Capture the cell that displays the provided text and extract its [X, Y] central coordinate. 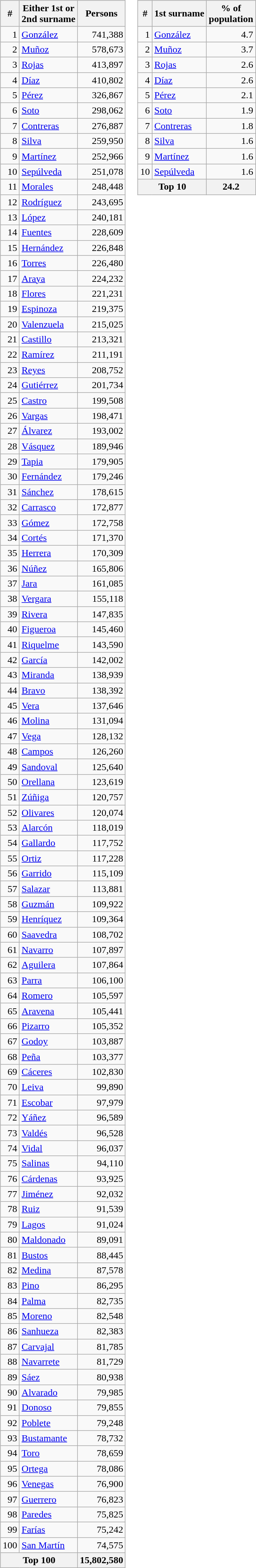
San Martín [48, 1545]
Castro [48, 401]
64 [10, 995]
Top 10 [173, 187]
65 [10, 1011]
92,032 [101, 1194]
Olivares [48, 813]
54 [10, 843]
215,025 [101, 324]
105,597 [101, 995]
102,830 [101, 1072]
Saavedra [48, 935]
66 [10, 1026]
Miranda [48, 675]
44 [10, 690]
81,729 [101, 1362]
109,922 [101, 904]
259,950 [101, 141]
17 [10, 278]
76 [10, 1179]
199,508 [101, 401]
137,646 [101, 706]
Ortega [48, 1469]
172,758 [101, 522]
Guzmán [48, 904]
138,392 [101, 690]
128,132 [101, 736]
89 [10, 1377]
48 [10, 751]
2.1 [231, 95]
Maldonado [48, 1240]
96 [10, 1484]
49 [10, 767]
211,191 [101, 355]
106,100 [101, 980]
López [48, 217]
Hernández [48, 248]
96,037 [101, 1148]
35 [10, 553]
75,825 [101, 1514]
28 [10, 446]
Poblete [48, 1423]
87,578 [101, 1270]
Vidal [48, 1148]
Carrasco [48, 507]
251,078 [101, 172]
Alarcón [48, 828]
Persons [101, 14]
Top 100 [39, 1560]
15 [10, 248]
99,890 [101, 1087]
92 [10, 1423]
78 [10, 1209]
82,735 [101, 1301]
410,802 [101, 80]
21 [10, 340]
Pizarro [48, 1026]
Vásquez [48, 446]
Espinoza [48, 309]
Leiva [48, 1087]
741,388 [101, 34]
Reyes [48, 370]
228,609 [101, 233]
80 [10, 1240]
Peña [48, 1056]
Aguilera [48, 965]
115,109 [101, 874]
208,752 [101, 370]
226,848 [101, 248]
61 [10, 950]
13 [10, 217]
178,615 [101, 492]
Valenzuela [48, 324]
41 [10, 645]
Araya [48, 278]
219,375 [101, 309]
105,352 [101, 1026]
82 [10, 1270]
193,002 [101, 431]
Bravo [48, 690]
Venegas [48, 1484]
Ramírez [48, 355]
79,855 [101, 1408]
Tapia [48, 461]
Valdés [48, 1133]
78,086 [101, 1469]
84 [10, 1301]
Escobar [48, 1103]
99 [10, 1530]
29 [10, 461]
32 [10, 507]
Toro [48, 1453]
93 [10, 1438]
4.7 [231, 34]
Guerrero [48, 1499]
26 [10, 416]
Rivera [48, 614]
Bustos [48, 1255]
96,528 [101, 1133]
Romero [48, 995]
Cáceres [48, 1072]
Herrera [48, 553]
96,589 [101, 1118]
91 [10, 1408]
3.7 [231, 49]
91,024 [101, 1224]
Yáñez [48, 1118]
142,002 [101, 660]
97,979 [101, 1103]
243,695 [101, 202]
Gómez [48, 522]
34 [10, 538]
79,248 [101, 1423]
83 [10, 1285]
1st surname [179, 14]
Farías [48, 1530]
Henríquez [48, 919]
Salazar [48, 889]
189,946 [101, 446]
172,877 [101, 507]
Gallardo [48, 843]
Castillo [48, 340]
74 [10, 1148]
107,864 [101, 965]
Ruiz [48, 1209]
19 [10, 309]
89,091 [101, 1240]
45 [10, 706]
1.8 [231, 126]
50 [10, 782]
226,480 [101, 263]
78,659 [101, 1453]
Orellana [48, 782]
79 [10, 1224]
108,702 [101, 935]
179,905 [101, 461]
413,897 [101, 65]
20 [10, 324]
24 [10, 385]
Álvarez [48, 431]
22 [10, 355]
Molina [48, 721]
31 [10, 492]
18 [10, 293]
Either 1st or2nd surname [48, 14]
56 [10, 874]
23 [10, 370]
11 [10, 187]
80,938 [101, 1377]
36 [10, 568]
179,246 [101, 477]
103,377 [101, 1056]
248,448 [101, 187]
117,228 [101, 858]
74,575 [101, 1545]
Flores [48, 293]
63 [10, 980]
Donoso [48, 1408]
95 [10, 1469]
213,321 [101, 340]
75 [10, 1163]
Moreno [48, 1316]
94 [10, 1453]
52 [10, 813]
123,619 [101, 782]
16 [10, 263]
Bustamante [48, 1438]
72 [10, 1118]
90 [10, 1392]
221,231 [101, 293]
62 [10, 965]
Cortés [48, 538]
224,232 [101, 278]
113,881 [101, 889]
78,732 [101, 1438]
Vega [48, 736]
Lagos [48, 1224]
131,094 [101, 721]
47 [10, 736]
201,734 [101, 385]
46 [10, 721]
Navarrete [48, 1362]
40 [10, 629]
109,364 [101, 919]
55 [10, 858]
58 [10, 904]
59 [10, 919]
% ofpopulation [231, 14]
Godoy [48, 1041]
86 [10, 1331]
100 [10, 1545]
171,370 [101, 538]
Paredes [48, 1514]
51 [10, 797]
76,900 [101, 1484]
147,835 [101, 614]
81 [10, 1255]
67 [10, 1041]
Cárdenas [48, 1179]
24.2 [231, 187]
Vergara [48, 599]
81,785 [101, 1347]
Salinas [48, 1163]
42 [10, 660]
30 [10, 477]
Fernández [48, 477]
Alvarado [48, 1392]
15,802,580 [101, 1560]
73 [10, 1133]
37 [10, 584]
79,985 [101, 1392]
Riquelme [48, 645]
76,823 [101, 1499]
Fuentes [48, 233]
165,806 [101, 568]
25 [10, 401]
126,260 [101, 751]
García [48, 660]
103,887 [101, 1041]
Torres [48, 263]
70 [10, 1087]
71 [10, 1103]
138,939 [101, 675]
97 [10, 1499]
Parra [48, 980]
Jara [48, 584]
77 [10, 1194]
91,539 [101, 1209]
143,590 [101, 645]
578,673 [101, 49]
240,181 [101, 217]
252,966 [101, 156]
Sánchez [48, 492]
75,242 [101, 1530]
82,548 [101, 1316]
298,062 [101, 111]
43 [10, 675]
Núñez [48, 568]
60 [10, 935]
Zúñiga [48, 797]
117,752 [101, 843]
Aravena [48, 1011]
120,757 [101, 797]
Campos [48, 751]
Pino [48, 1285]
14 [10, 233]
93,925 [101, 1179]
33 [10, 522]
Figueroa [48, 629]
12 [10, 202]
98 [10, 1514]
Medina [48, 1270]
86,295 [101, 1285]
94,110 [101, 1163]
161,085 [101, 584]
Sanhueza [48, 1331]
276,887 [101, 126]
82,383 [101, 1331]
Garrido [48, 874]
38 [10, 599]
198,471 [101, 416]
Vera [48, 706]
125,640 [101, 767]
39 [10, 614]
Navarro [48, 950]
170,309 [101, 553]
Vargas [48, 416]
Carvajal [48, 1347]
88 [10, 1362]
88,445 [101, 1255]
Ortiz [48, 858]
69 [10, 1072]
85 [10, 1316]
Morales [48, 187]
27 [10, 431]
Sáez [48, 1377]
57 [10, 889]
87 [10, 1347]
107,897 [101, 950]
Sandoval [48, 767]
155,118 [101, 599]
105,441 [101, 1011]
118,019 [101, 828]
Jiménez [48, 1194]
53 [10, 828]
Gutiérrez [48, 385]
326,867 [101, 95]
145,460 [101, 629]
Rodríguez [48, 202]
120,074 [101, 813]
Palma [48, 1301]
68 [10, 1056]
1.9 [231, 111]
